Determine the [X, Y] coordinate at the center of the cell enclosing the given text.  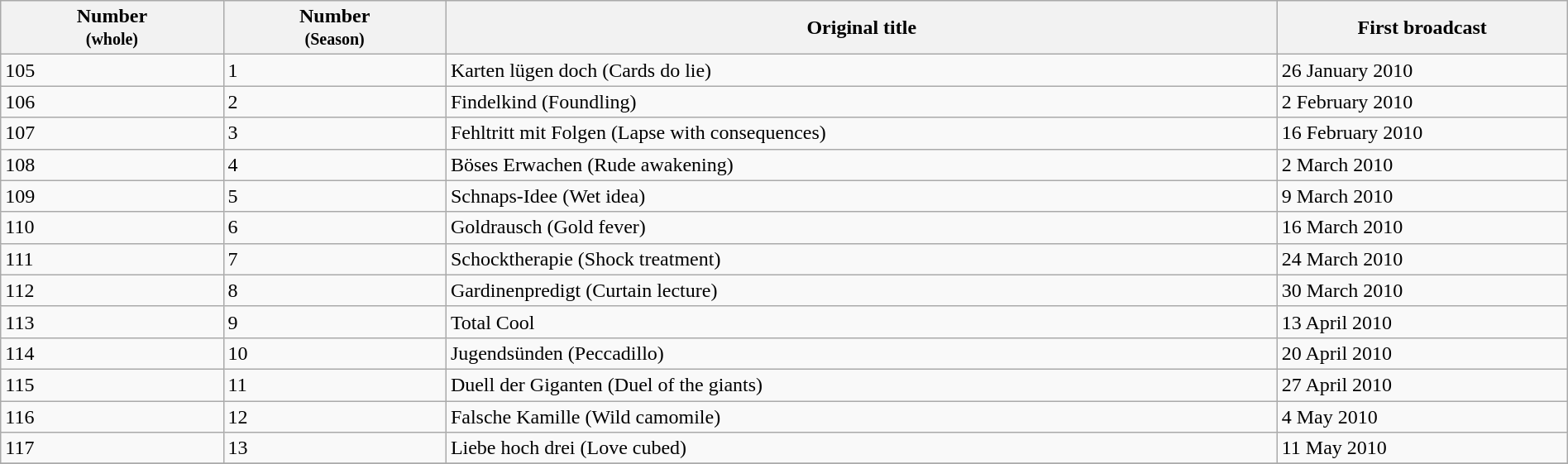
3 [334, 133]
20 April 2010 [1422, 353]
16 February 2010 [1422, 133]
117 [112, 448]
12 [334, 416]
Schnaps-Idee (Wet idea) [862, 196]
24 March 2010 [1422, 259]
113 [112, 322]
27 April 2010 [1422, 385]
2 [334, 102]
Number (whole) [112, 28]
105 [112, 70]
Number (Season) [334, 28]
112 [112, 290]
11 May 2010 [1422, 448]
Findelkind (Foundling) [862, 102]
109 [112, 196]
16 March 2010 [1422, 227]
13 April 2010 [1422, 322]
106 [112, 102]
Goldrausch (Gold fever) [862, 227]
30 March 2010 [1422, 290]
2 March 2010 [1422, 165]
4 [334, 165]
8 [334, 290]
7 [334, 259]
110 [112, 227]
11 [334, 385]
13 [334, 448]
Original title [862, 28]
116 [112, 416]
5 [334, 196]
6 [334, 227]
Jugendsünden (Peccadillo) [862, 353]
26 January 2010 [1422, 70]
Schocktherapie (Shock treatment) [862, 259]
115 [112, 385]
Liebe hoch drei (Love cubed) [862, 448]
111 [112, 259]
9 March 2010 [1422, 196]
9 [334, 322]
108 [112, 165]
Fehltritt mit Folgen (Lapse with consequences) [862, 133]
107 [112, 133]
4 May 2010 [1422, 416]
114 [112, 353]
Total Cool [862, 322]
Falsche Kamille (Wild camomile) [862, 416]
10 [334, 353]
Böses Erwachen (Rude awakening) [862, 165]
1 [334, 70]
Karten lügen doch (Cards do lie) [862, 70]
2 February 2010 [1422, 102]
First broadcast [1422, 28]
Duell der Giganten (Duel of the giants) [862, 385]
Gardinenpredigt (Curtain lecture) [862, 290]
